From the cell containing the given text, extract its center point as (X, Y) coordinate. 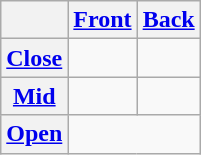
Front (102, 20)
Back (168, 20)
Mid (34, 96)
Close (34, 58)
Open (34, 134)
